Locate the cell with the specified text and output its (x, y) center coordinate. 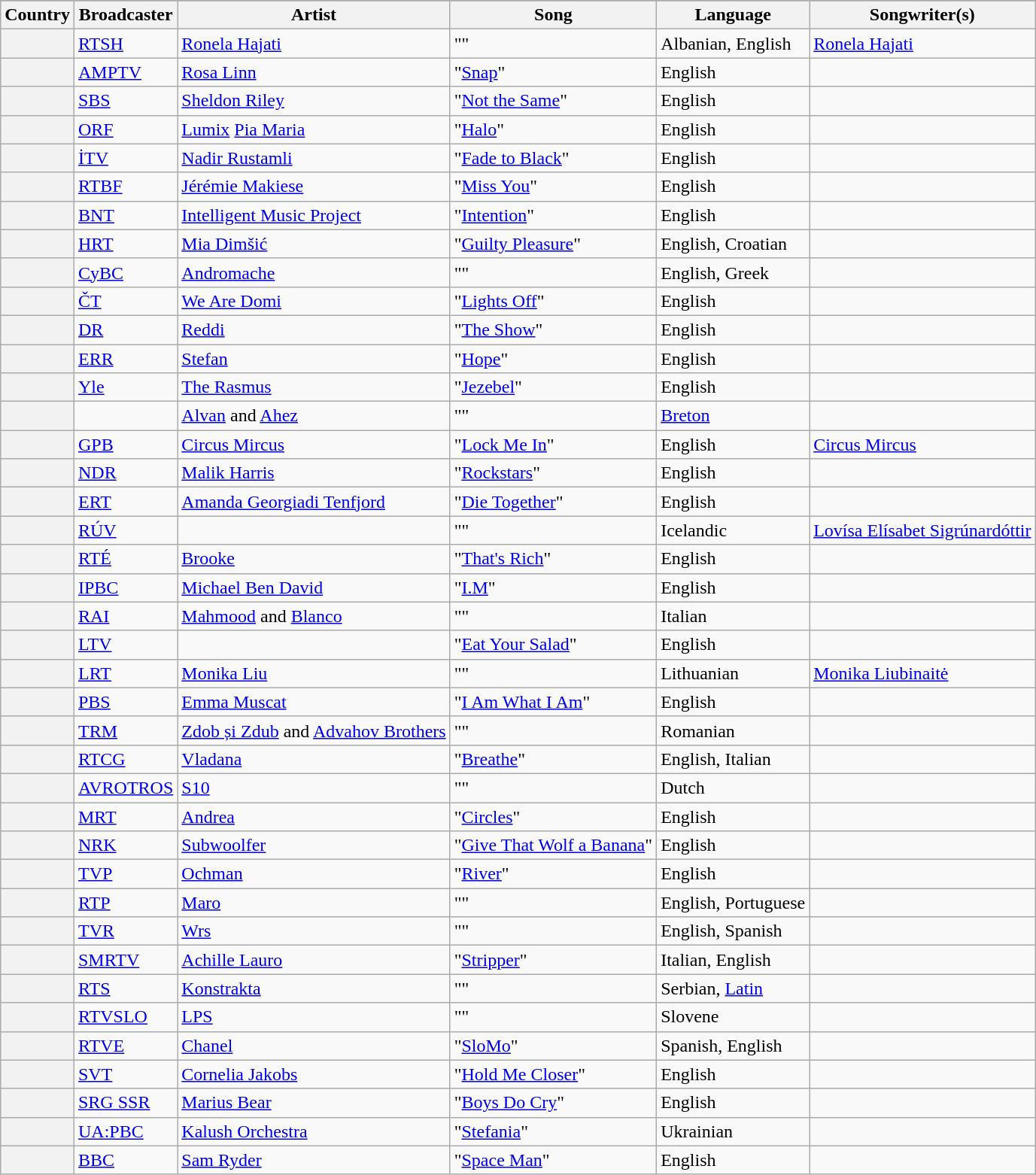
"Not the Same" (553, 101)
Lithuanian (733, 673)
NDR (125, 473)
MRT (125, 816)
Intelligent Music Project (314, 215)
Country (38, 15)
"That's Rich" (553, 559)
"SloMo" (553, 1046)
"River" (553, 874)
"Miss You" (553, 187)
İTV (125, 158)
Rosa Linn (314, 72)
Amanda Georgiadi Tenfjord (314, 502)
Ochman (314, 874)
Lovísa Elísabet Sigrúnardóttir (922, 530)
Brooke (314, 559)
Kalush Orchestra (314, 1131)
AVROTROS (125, 788)
Zdob și Zdub and Advahov Brothers (314, 730)
"Lights Off" (553, 301)
Italian, English (733, 960)
Monika Liubinaitė (922, 673)
Michael Ben David (314, 587)
IPBC (125, 587)
ČT (125, 301)
ERR (125, 359)
"Jezebel" (553, 387)
RTVE (125, 1046)
Lumix Pia Maria (314, 129)
"Eat Your Salad" (553, 645)
RTSH (125, 44)
"Guilty Pleasure" (553, 244)
"I Am What I Am" (553, 702)
"Circles" (553, 816)
"Snap" (553, 72)
BNT (125, 215)
"Hope" (553, 359)
Language (733, 15)
Subwoolfer (314, 846)
ERT (125, 502)
Andromache (314, 272)
"Hold Me Closer" (553, 1074)
Serbian, Latin (733, 988)
Song (553, 15)
Broadcaster (125, 15)
"Rockstars" (553, 473)
TVR (125, 931)
"I.M" (553, 587)
S10 (314, 788)
Vladana (314, 759)
"Breathe" (553, 759)
Italian (733, 616)
Stefan (314, 359)
AMPTV (125, 72)
"Intention" (553, 215)
RTCG (125, 759)
English, Italian (733, 759)
Slovene (733, 1017)
Breton (733, 416)
UA:PBC (125, 1131)
English, Portuguese (733, 903)
SMRTV (125, 960)
TVP (125, 874)
Dutch (733, 788)
Sheldon Riley (314, 101)
SBS (125, 101)
Malik Harris (314, 473)
"The Show" (553, 329)
Nadir Rustamli (314, 158)
DR (125, 329)
Songwriter(s) (922, 15)
Jérémie Makiese (314, 187)
Artist (314, 15)
RAI (125, 616)
"Space Man" (553, 1160)
Wrs (314, 931)
Albanian, English (733, 44)
Icelandic (733, 530)
Konstrakta (314, 988)
LTV (125, 645)
Sam Ryder (314, 1160)
Maro (314, 903)
Marius Bear (314, 1103)
Yle (125, 387)
Emma Muscat (314, 702)
Monika Liu (314, 673)
RÚV (125, 530)
Romanian (733, 730)
SVT (125, 1074)
NRK (125, 846)
We Are Domi (314, 301)
Mahmood and Blanco (314, 616)
Chanel (314, 1046)
Alvan and Ahez (314, 416)
RTVSLO (125, 1017)
"Stripper" (553, 960)
RTBF (125, 187)
Reddi (314, 329)
Mia Dimšić (314, 244)
LPS (314, 1017)
RTS (125, 988)
"Lock Me In" (553, 445)
CyBC (125, 272)
"Die Together" (553, 502)
Cornelia Jakobs (314, 1074)
English, Spanish (733, 931)
LRT (125, 673)
Andrea (314, 816)
"Fade to Black" (553, 158)
SRG SSR (125, 1103)
"Boys Do Cry" (553, 1103)
"Give That Wolf a Banana" (553, 846)
GPB (125, 445)
HRT (125, 244)
Spanish, English (733, 1046)
English, Croatian (733, 244)
Achille Lauro (314, 960)
Ukrainian (733, 1131)
RTÉ (125, 559)
RTP (125, 903)
The Rasmus (314, 387)
English, Greek (733, 272)
"Stefania" (553, 1131)
TRM (125, 730)
"Halo" (553, 129)
ORF (125, 129)
PBS (125, 702)
BBC (125, 1160)
